Determine the (X, Y) coordinate at the center of the cell enclosing the given text.  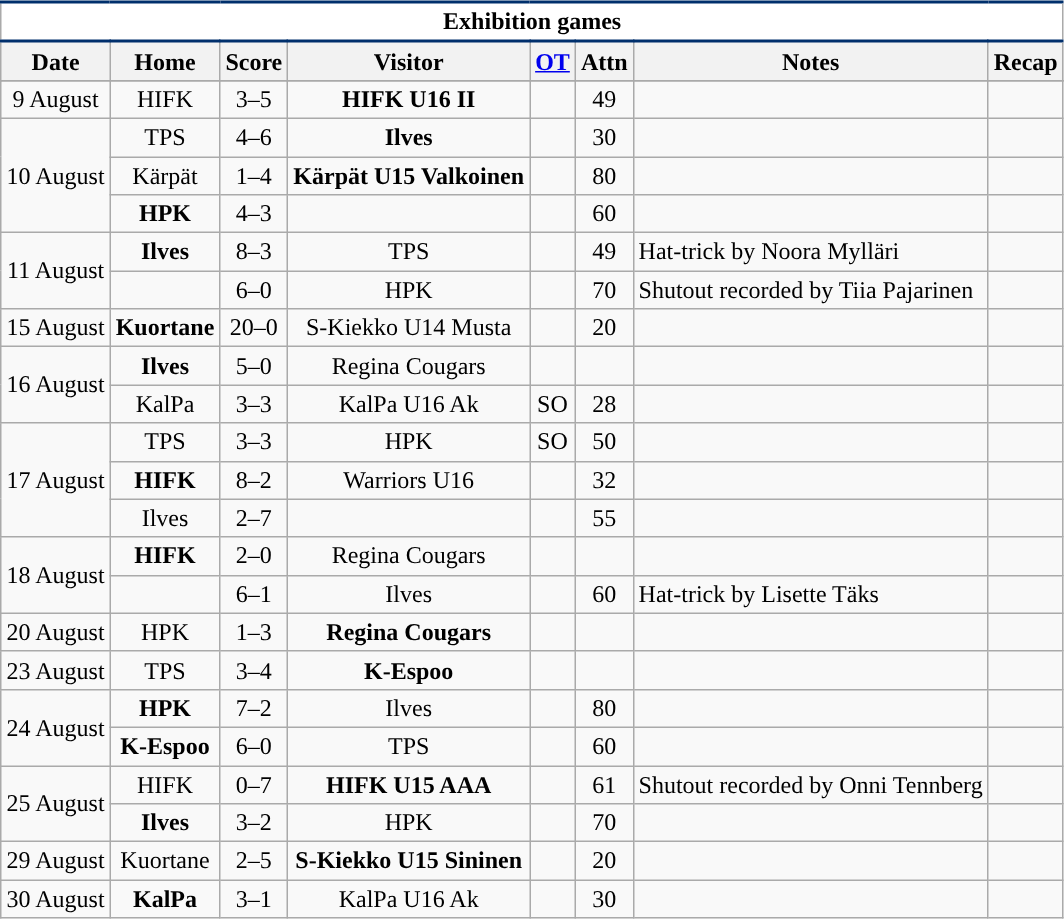
9 August (56, 99)
15 August (56, 328)
24 August (56, 727)
Kärpät (165, 175)
Home (165, 62)
25 August (56, 804)
18 August (56, 575)
2–7 (254, 518)
Hat-trick by Noora Mylläri (810, 252)
Score (254, 62)
HIFK U15 AAA (409, 785)
Recap (1026, 62)
Shutout recorded by Onni Tennberg (810, 785)
2–5 (254, 861)
5–0 (254, 366)
Date (56, 62)
28 (604, 404)
6–1 (254, 594)
Hat-trick by Lisette Täks (810, 594)
4–6 (254, 137)
8–2 (254, 480)
3–1 (254, 899)
1–4 (254, 175)
Attn (604, 62)
23 August (56, 670)
4–3 (254, 214)
29 August (56, 861)
S-Kiekko U14 Musta (409, 328)
30 August (56, 899)
3–4 (254, 670)
20–0 (254, 328)
Shutout recorded by Tiia Pajarinen (810, 290)
7–2 (254, 708)
55 (604, 518)
0–7 (254, 785)
Visitor (409, 62)
Notes (810, 62)
Exhibition games (532, 22)
50 (604, 442)
8–3 (254, 252)
2–0 (254, 556)
20 August (56, 632)
32 (604, 480)
11 August (56, 271)
OT (553, 62)
S-Kiekko U15 Sininen (409, 861)
3–5 (254, 99)
17 August (56, 480)
16 August (56, 385)
Warriors U16 (409, 480)
HIFK U16 II (409, 99)
10 August (56, 175)
61 (604, 785)
Kärpät U15 Valkoinen (409, 175)
1–3 (254, 632)
3–2 (254, 823)
